From the cell containing the given text, extract its center point as [X, Y] coordinate. 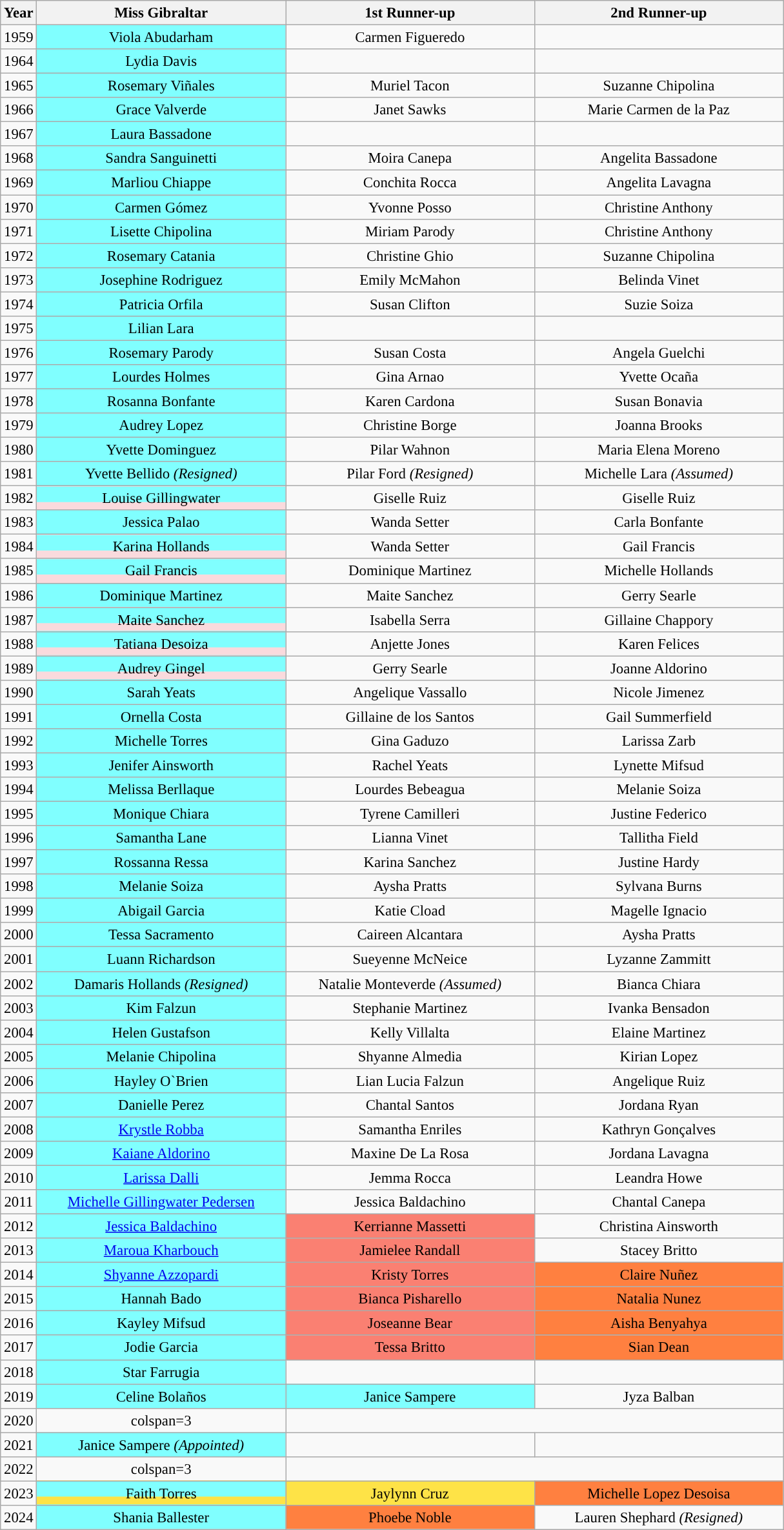
1991 [19, 717]
Rachel Yeats [410, 765]
Krystle Robba [161, 1129]
Justine Federico [659, 814]
Carmen Figueredo [410, 37]
Belinda Vinet [659, 280]
1983 [19, 522]
Muriel Tacon [410, 86]
Janet Sawks [410, 110]
2003 [19, 1008]
Angelita Lavagna [659, 183]
Jaylynn Cruz [410, 1493]
Luann Richardson [161, 959]
Angela Guelchi [659, 352]
1993 [19, 765]
2014 [19, 1275]
1976 [19, 352]
Danielle Perez [161, 1105]
2009 [19, 1154]
Joanne Aldorino [659, 668]
Pilar Ford (Resigned) [410, 474]
1967 [19, 134]
Marliou Chiappe [161, 183]
Larissa Zarb [659, 741]
Chantal Santos [410, 1105]
Gina Gaduzo [410, 741]
1988 [19, 644]
2017 [19, 1348]
Kristy Torres [410, 1275]
1996 [19, 838]
Faith Torres [161, 1493]
Michelle Lara (Assumed) [659, 474]
Susan Clifton [410, 304]
Bianca Pisharello [410, 1299]
Audrey Lopez [161, 425]
Lydia Davis [161, 61]
Shania Ballester [161, 1518]
2012 [19, 1227]
1964 [19, 61]
Rosanna Bonfante [161, 401]
1997 [19, 862]
Moira Canepa [410, 158]
Shyanne Almedia [410, 1056]
Karina Sanchez [410, 862]
1994 [19, 790]
Miss Gibraltar [161, 13]
Rossanna Ressa [161, 862]
Michelle Hollands [659, 571]
Phoebe Noble [410, 1518]
1968 [19, 158]
2007 [19, 1105]
Celine Bolaños [161, 1396]
Anjette Jones [410, 644]
Kirian Lopez [659, 1056]
Lourdes Bebeagua [410, 790]
1984 [19, 547]
Patricia Orfila [161, 304]
2002 [19, 984]
2015 [19, 1299]
Louise Gillingwater [161, 498]
Katie Cload [410, 911]
2006 [19, 1081]
Rosemary Catania [161, 256]
Shyanne Azzopardi [161, 1275]
2004 [19, 1032]
2018 [19, 1372]
Christine Ghio [410, 256]
Yvette Bellido (Resigned) [161, 474]
Kayley Mifsud [161, 1323]
Audrey Gingel [161, 668]
1966 [19, 110]
Sandra Sanguinetti [161, 158]
1995 [19, 814]
Maria Elena Moreno [659, 450]
Grace Valverde [161, 110]
1985 [19, 571]
Stacey Britto [659, 1250]
Aisha Benyahya [659, 1323]
Pilar Wahnon [410, 450]
Gillaine de los Santos [410, 717]
Lisette Chipolina [161, 231]
Samantha Lane [161, 838]
1987 [19, 620]
1st Runner-up [410, 13]
Jessica Palao [161, 522]
1977 [19, 377]
Lian Lucia Falzun [410, 1081]
Yvette Ocaña [659, 377]
Justine Hardy [659, 862]
Hannah Bado [161, 1299]
Leandra Howe [659, 1178]
Sarah Yeats [161, 693]
1975 [19, 329]
1978 [19, 401]
1971 [19, 231]
Michelle Torres [161, 741]
Jordana Lavagna [659, 1154]
Star Farrugia [161, 1372]
Jordana Ryan [659, 1105]
1969 [19, 183]
Sian Dean [659, 1348]
Karen Cardona [410, 401]
1965 [19, 86]
Jyza Balban [659, 1396]
Carla Bonfante [659, 522]
Kathryn Gonçalves [659, 1129]
Yvette Dominguez [161, 450]
1972 [19, 256]
Joseanne Bear [410, 1323]
Laura Bassadone [161, 134]
1990 [19, 693]
Karina Hollands [161, 547]
Stephanie Martinez [410, 1008]
Ornella Costa [161, 717]
Karen Felices [659, 644]
Jamielee Randall [410, 1250]
Sylvana Burns [659, 886]
Janice Sampere (Appointed) [161, 1445]
Larissa Dalli [161, 1178]
Carmen Gómez [161, 207]
Conchita Rocca [410, 183]
1999 [19, 911]
Gillaine Chappory [659, 620]
2019 [19, 1396]
Maxine De La Rosa [410, 1154]
Josephine Rodriguez [161, 280]
Emily McMahon [410, 280]
1980 [19, 450]
1974 [19, 304]
Monique Chiara [161, 814]
Jodie Garcia [161, 1348]
Lauren Shephard (Resigned) [659, 1518]
2022 [19, 1469]
Claire Nuñez [659, 1275]
Marie Carmen de la Paz [659, 110]
Kerrianne Massetti [410, 1227]
Suzie Soiza [659, 304]
1959 [19, 37]
Susan Bonavia [659, 401]
Ivanka Bensadon [659, 1008]
2024 [19, 1518]
1982 [19, 498]
Lynette Mifsud [659, 765]
Joanna Brooks [659, 425]
1986 [19, 595]
Tallitha Field [659, 838]
Gail Summerfield [659, 717]
2016 [19, 1323]
Elaine Martinez [659, 1032]
Chantal Canepa [659, 1202]
2001 [19, 959]
Caireen Alcantara [410, 935]
Isabella Serra [410, 620]
1989 [19, 668]
2nd Runner-up [659, 13]
Susan Costa [410, 352]
2021 [19, 1445]
Christine Borge [410, 425]
Angelique Ruiz [659, 1081]
1973 [19, 280]
2008 [19, 1129]
Natalia Nunez [659, 1299]
2005 [19, 1056]
Angelique Vassallo [410, 693]
Yvonne Posso [410, 207]
2023 [19, 1493]
Bianca Chiara [659, 984]
Lourdes Holmes [161, 377]
Michelle Gillingwater Pedersen [161, 1202]
Magelle Ignacio [659, 911]
Damaris Hollands (Resigned) [161, 984]
Gina Arnao [410, 377]
Michelle Lopez Desoisa [659, 1493]
Viola Abudarham [161, 37]
2013 [19, 1250]
Kaiane Aldorino [161, 1154]
Year [19, 13]
Miriam Parody [410, 231]
Tessa Britto [410, 1348]
Maroua Kharbouch [161, 1250]
Jemma Rocca [410, 1178]
Samantha Enriles [410, 1129]
1979 [19, 425]
Kelly Villalta [410, 1032]
Nicole Jimenez [659, 693]
Angelita Bassadone [659, 158]
Christina Ainsworth [659, 1227]
Tessa Sacramento [161, 935]
Kim Falzun [161, 1008]
1998 [19, 886]
Helen Gustafson [161, 1032]
Lilian Lara [161, 329]
Rosemary Viñales [161, 86]
2000 [19, 935]
Natalie Monteverde (Assumed) [410, 984]
1981 [19, 474]
Tatiana Desoiza [161, 644]
Lianna Vinet [410, 838]
2020 [19, 1420]
2011 [19, 1202]
1970 [19, 207]
Abigail Garcia [161, 911]
1992 [19, 741]
Melissa Berllaque [161, 790]
2010 [19, 1178]
Tyrene Camilleri [410, 814]
Janice Sampere [410, 1396]
Rosemary Parody [161, 352]
Melanie Chipolina [161, 1056]
Hayley O`Brien [161, 1081]
Lyzanne Zammitt [659, 959]
Sueyenne McNeice [410, 959]
Jenifer Ainsworth [161, 765]
